Output the (x, y) coordinate of the center of the cell containing the given text.  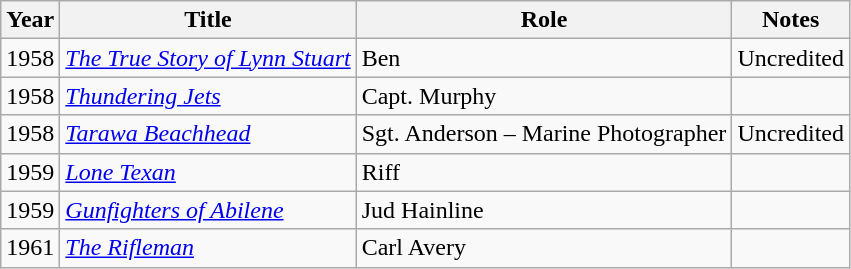
Role (544, 20)
The Rifleman (208, 248)
Lone Texan (208, 172)
Title (208, 20)
Sgt. Anderson – Marine Photographer (544, 134)
Gunfighters of Abilene (208, 210)
1961 (30, 248)
Ben (544, 58)
The True Story of Lynn Stuart (208, 58)
Notes (791, 20)
Thundering Jets (208, 96)
Carl Avery (544, 248)
Tarawa Beachhead (208, 134)
Jud Hainline (544, 210)
Capt. Murphy (544, 96)
Year (30, 20)
Riff (544, 172)
